Capture the cell that displays the provided text and extract its (X, Y) central coordinate. 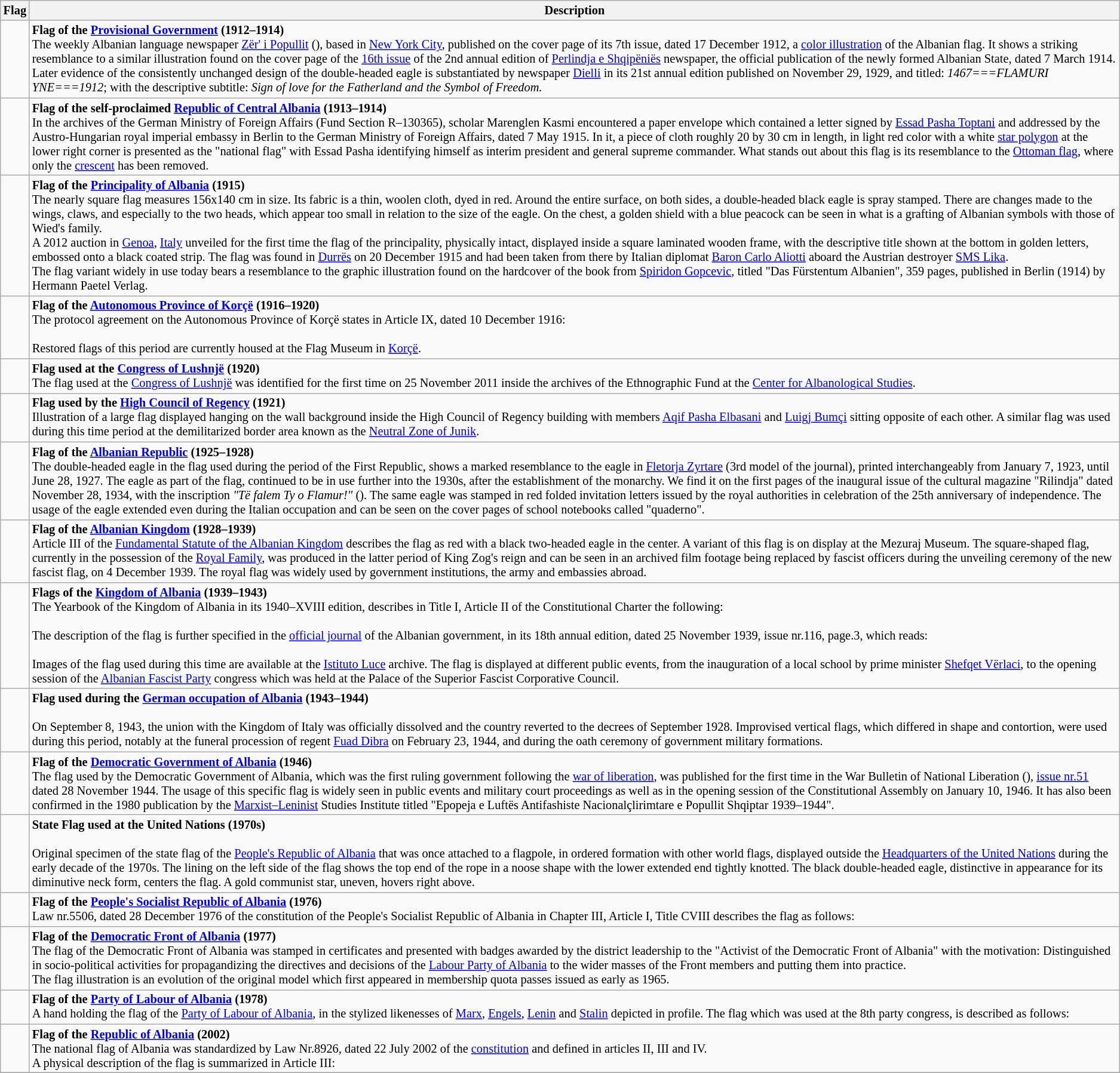
Flag (15, 10)
Description (575, 10)
